Extract the [x, y] coordinate from the center of the cell holding the provided text.  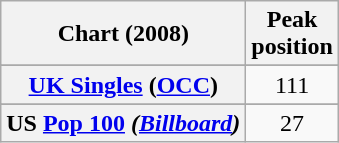
111 [292, 85]
Chart (2008) [124, 34]
UK Singles (OCC) [124, 85]
27 [292, 123]
US Pop 100 (Billboard) [124, 123]
Peakposition [292, 34]
